Identify which cell holds the provided text, then report its [x, y] central coordinate. 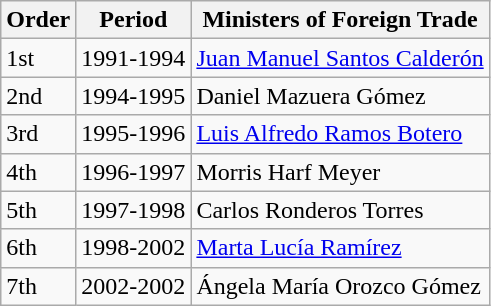
Period [134, 20]
Ángela María Orozco Gómez [340, 286]
3rd [38, 134]
4th [38, 172]
7th [38, 286]
1995-1996 [134, 134]
5th [38, 210]
Morris Harf Meyer [340, 172]
Order [38, 20]
1996-1997 [134, 172]
1998-2002 [134, 248]
1994-1995 [134, 96]
Luis Alfredo Ramos Botero [340, 134]
Marta Lucía Ramírez [340, 248]
Juan Manuel Santos Calderón [340, 58]
1991-1994 [134, 58]
6th [38, 248]
1997-1998 [134, 210]
Carlos Ronderos Torres [340, 210]
Daniel Mazuera Gómez [340, 96]
2002-2002 [134, 286]
2nd [38, 96]
Ministers of Foreign Trade [340, 20]
1st [38, 58]
